Return [X, Y] of the center of cell containing provided text 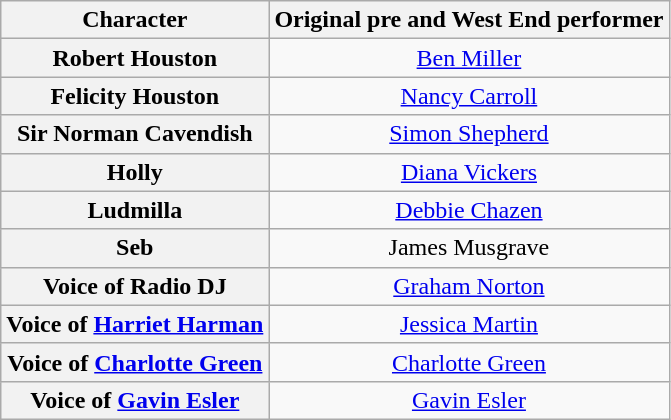
Simon Shepherd [469, 134]
Voice of Harriet Harman [135, 324]
Robert Houston [135, 58]
James Musgrave [469, 248]
Nancy Carroll [469, 96]
Character [135, 20]
Original pre and West End performer [469, 20]
Debbie Chazen [469, 210]
Ludmilla [135, 210]
Ben Miller [469, 58]
Diana Vickers [469, 172]
Graham Norton [469, 286]
Charlotte Green [469, 362]
Voice of Radio DJ [135, 286]
Holly [135, 172]
Felicity Houston [135, 96]
Voice of Charlotte Green [135, 362]
Voice of Gavin Esler [135, 400]
Gavin Esler [469, 400]
Seb [135, 248]
Sir Norman Cavendish [135, 134]
Jessica Martin [469, 324]
